Scan for the cell matching the given text and deliver its [X, Y] coordinate at center. 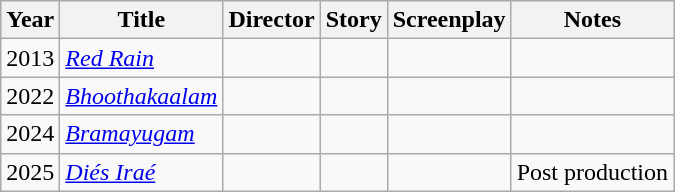
Bramayugam [142, 134]
Director [272, 20]
Title [142, 20]
2013 [30, 58]
Diés Iraé [142, 172]
Red Rain [142, 58]
2022 [30, 96]
2025 [30, 172]
Bhoothakaalam [142, 96]
Year [30, 20]
Story [354, 20]
Screenplay [449, 20]
Post production [592, 172]
Notes [592, 20]
2024 [30, 134]
